Scan for the cell matching the given text and deliver its (X, Y) coordinate at center. 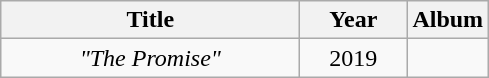
Title (150, 20)
2019 (354, 58)
Year (354, 20)
Album (448, 20)
"The Promise" (150, 58)
